From the cell containing the given text, extract its center point as (x, y) coordinate. 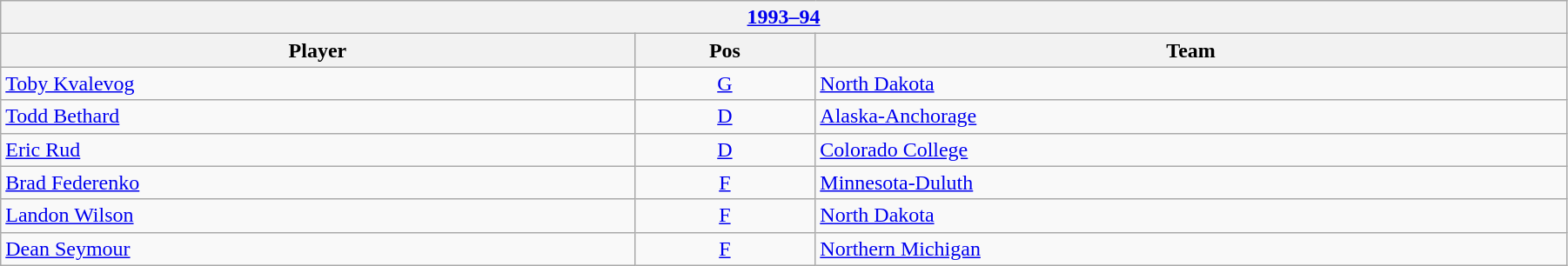
Landon Wilson (318, 216)
Eric Rud (318, 150)
G (725, 83)
Northern Michigan (1191, 249)
Toby Kvalevog (318, 83)
Minnesota-Duluth (1191, 183)
Dean Seymour (318, 249)
1993–94 (784, 17)
Player (318, 50)
Pos (725, 50)
Colorado College (1191, 150)
Alaska-Anchorage (1191, 116)
Todd Bethard (318, 116)
Brad Federenko (318, 183)
Team (1191, 50)
